For the text-containing cell, return its midpoint in (X, Y) coordinate format. 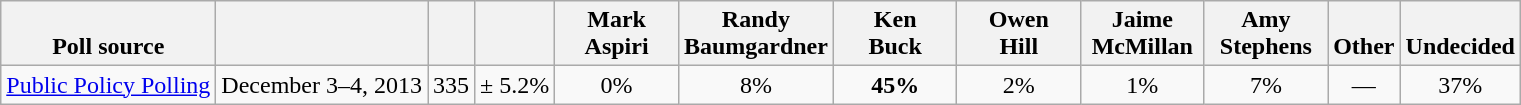
MarkAspiri (617, 34)
KenBuck (895, 34)
37% (1460, 85)
1% (1143, 85)
OwenHill (1019, 34)
0% (617, 85)
RandyBaumgardner (756, 34)
Public Policy Polling (108, 85)
December 3–4, 2013 (322, 85)
335 (452, 85)
AmyStephens (1266, 34)
45% (895, 85)
Poll source (108, 34)
— (1364, 85)
± 5.2% (515, 85)
Undecided (1460, 34)
7% (1266, 85)
8% (756, 85)
JaimeMcMillan (1143, 34)
2% (1019, 85)
Other (1364, 34)
